From the cell containing the given text, extract its center point as (X, Y) coordinate. 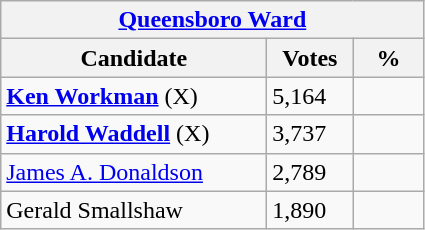
3,737 (310, 134)
2,789 (310, 172)
5,164 (310, 96)
Ken Workman (X) (134, 96)
Queensboro Ward (212, 20)
James A. Donaldson (134, 172)
Candidate (134, 58)
Votes (310, 58)
Gerald Smallshaw (134, 210)
% (388, 58)
1,890 (310, 210)
Harold Waddell (X) (134, 134)
